From the cell containing the given text, extract its center point as [X, Y] coordinate. 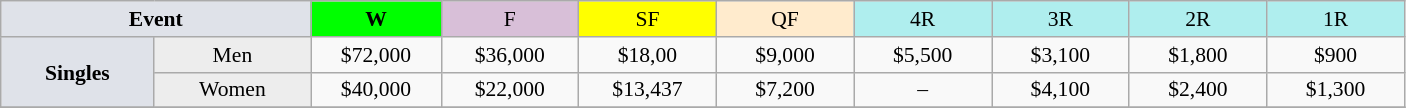
3R [1061, 19]
$1,300 [1336, 90]
$40,000 [376, 90]
Men [232, 55]
$9,000 [785, 55]
F [510, 19]
$18,00 [648, 55]
$22,000 [510, 90]
$4,100 [1061, 90]
2R [1198, 19]
$2,400 [1198, 90]
Event [156, 19]
W [376, 19]
$13,437 [648, 90]
$36,000 [510, 55]
$72,000 [376, 55]
Singles [78, 72]
Women [232, 90]
1R [1336, 19]
$900 [1336, 55]
$3,100 [1061, 55]
SF [648, 19]
4R [923, 19]
– [923, 90]
$5,500 [923, 55]
QF [785, 19]
$7,200 [785, 90]
$1,800 [1198, 55]
